Pinpoint the cell where the given text exists, returning its [x, y] midpoint coordinate. 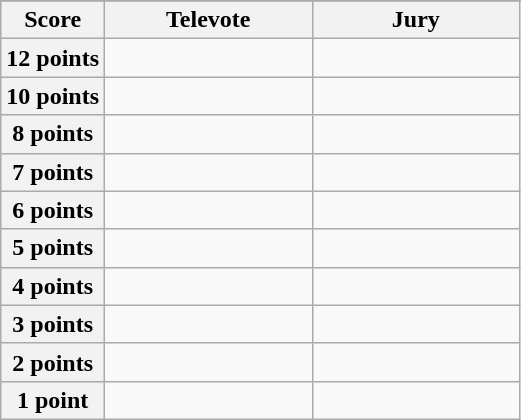
4 points [53, 286]
12 points [53, 58]
Televote [209, 20]
5 points [53, 248]
1 point [53, 400]
2 points [53, 362]
8 points [53, 134]
Score [53, 20]
10 points [53, 96]
Jury [416, 20]
3 points [53, 324]
6 points [53, 210]
7 points [53, 172]
